Extract the [x, y] coordinate from the center of the cell holding the provided text.  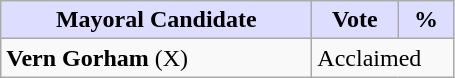
Mayoral Candidate [156, 20]
Acclaimed [383, 58]
% [426, 20]
Vote [355, 20]
Vern Gorham (X) [156, 58]
